From the cell containing the given text, extract its center point as (x, y) coordinate. 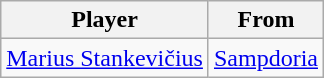
Sampdoria (266, 58)
Player (105, 20)
Marius Stankevičius (105, 58)
From (266, 20)
